Find where the given text appears and provide that cell's center as (X, Y) coordinate. 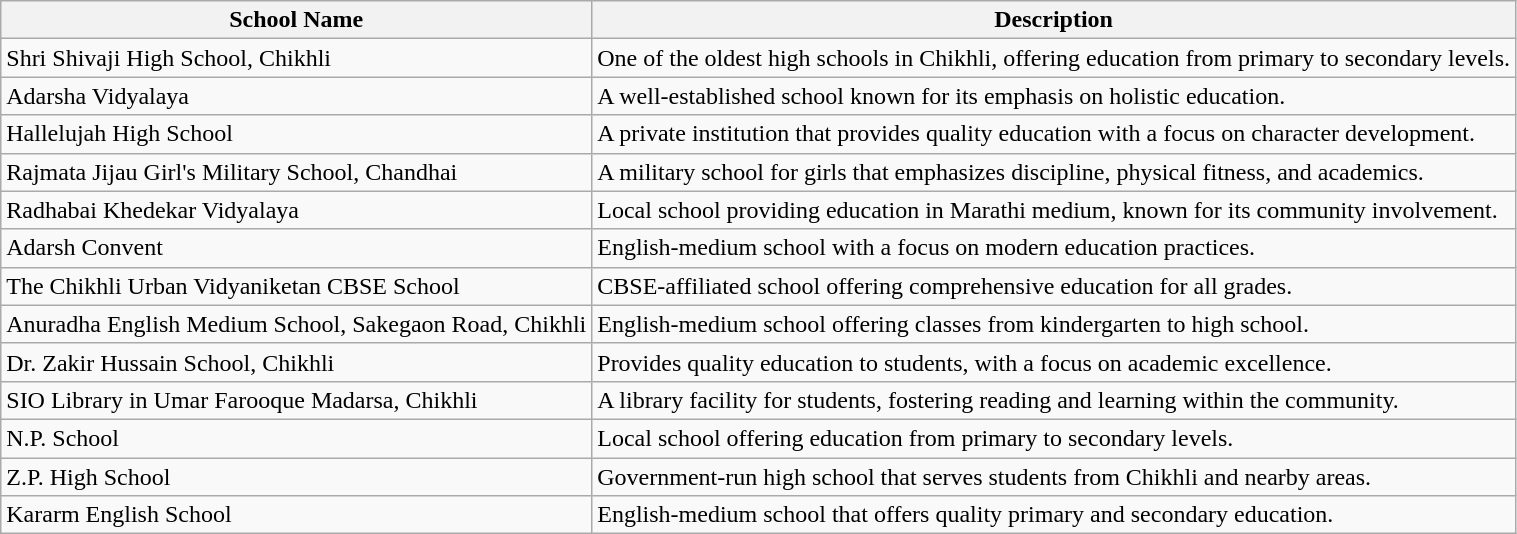
Kararm English School (296, 515)
Shri Shivaji High School, Chikhli (296, 58)
Local school offering education from primary to secondary levels. (1054, 438)
Local school providing education in Marathi medium, known for its community involvement. (1054, 210)
N.P. School (296, 438)
English-medium school offering classes from kindergarten to high school. (1054, 324)
A well-established school known for its emphasis on holistic education. (1054, 96)
Rajmata Jijau Girl's Military School, Chandhai (296, 172)
Adarsh Convent (296, 248)
Government-run high school that serves students from Chikhli and nearby areas. (1054, 477)
A library facility for students, fostering reading and learning within the community. (1054, 400)
CBSE-affiliated school offering comprehensive education for all grades. (1054, 286)
Dr. Zakir Hussain School, Chikhli (296, 362)
A military school for girls that emphasizes discipline, physical fitness, and academics. (1054, 172)
Hallelujah High School (296, 134)
A private institution that provides quality education with a focus on character development. (1054, 134)
English-medium school with a focus on modern education practices. (1054, 248)
English-medium school that offers quality primary and secondary education. (1054, 515)
Adarsha Vidyalaya (296, 96)
Radhabai Khedekar Vidyalaya (296, 210)
Anuradha English Medium School, Sakegaon Road, Chikhli (296, 324)
One of the oldest high schools in Chikhli, offering education from primary to secondary levels. (1054, 58)
Provides quality education to students, with a focus on academic excellence. (1054, 362)
School Name (296, 20)
The Chikhli Urban Vidyaniketan CBSE School (296, 286)
SIO Library in Umar Farooque Madarsa, Chikhli (296, 400)
Description (1054, 20)
Z.P. High School (296, 477)
